Search for the cell housing the specified text and yield its (X, Y) center coordinate. 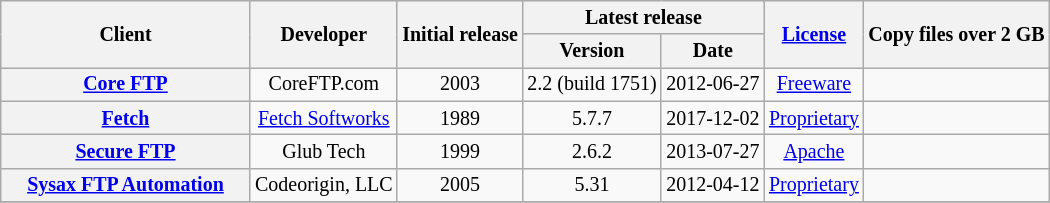
Latest release (644, 18)
Secure FTP (126, 152)
Glub Tech (324, 152)
Version (592, 52)
Sysax FTP Automation (126, 184)
Date (712, 52)
5.31 (592, 184)
2003 (460, 84)
Fetch Softworks (324, 118)
Developer (324, 34)
Codeorigin, LLC (324, 184)
Freeware (814, 84)
Client (126, 34)
License (814, 34)
2013-07-27 (712, 152)
2012-04-12 (712, 184)
2017-12-02 (712, 118)
Copy files over 2 GB (957, 34)
2005 (460, 184)
1999 (460, 152)
CoreFTP.com (324, 84)
5.7.7 (592, 118)
Fetch (126, 118)
Initial release (460, 34)
Apache (814, 152)
Core FTP (126, 84)
2.6.2 (592, 152)
2012-06-27 (712, 84)
1989 (460, 118)
2.2 (build 1751) (592, 84)
